Capture the cell that displays the provided text and extract its [x, y] central coordinate. 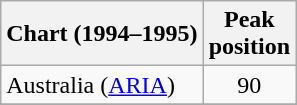
Peakposition [249, 34]
Chart (1994–1995) [102, 34]
90 [249, 85]
Australia (ARIA) [102, 85]
